Identify which cell holds the provided text, then report its [X, Y] central coordinate. 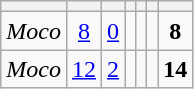
2 [114, 69]
0 [114, 31]
12 [84, 69]
14 [176, 69]
